Scan for the cell matching the given text and deliver its (X, Y) coordinate at center. 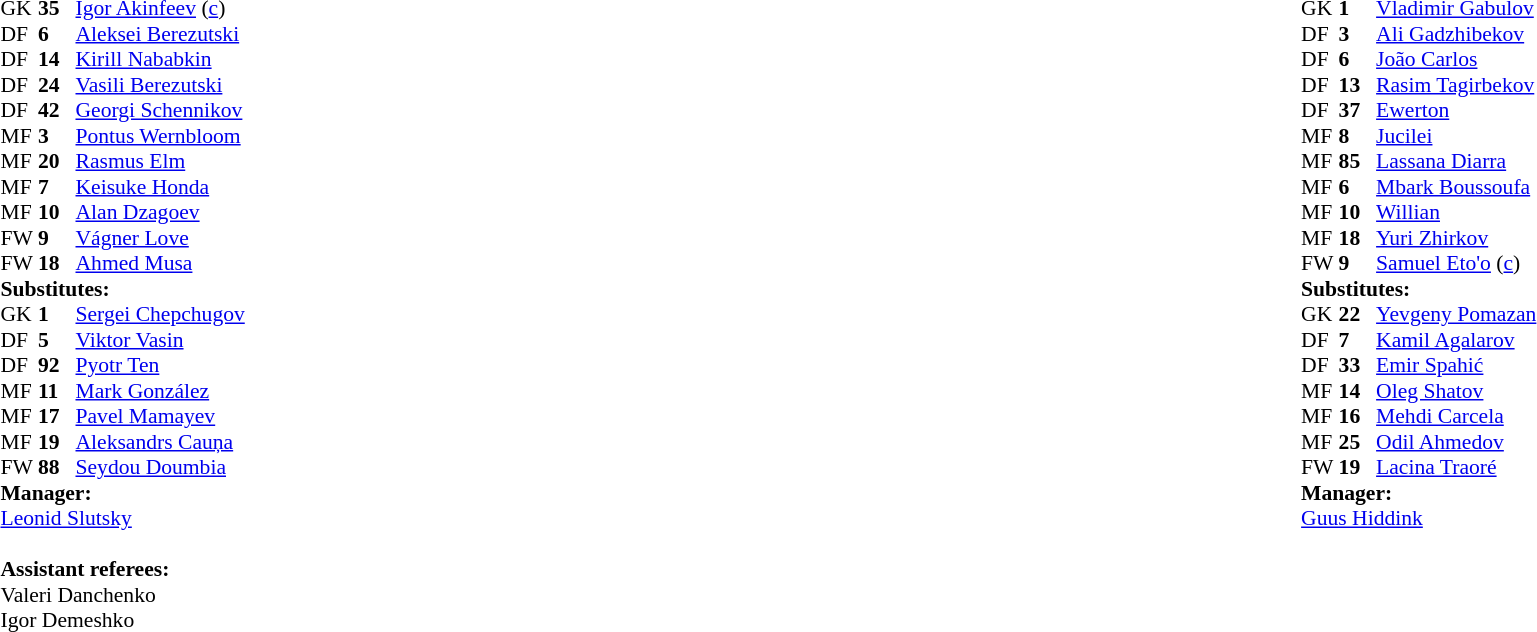
20 (57, 161)
Vasili Berezutski (160, 85)
Yevgeny Pomazan (1456, 315)
Ewerton (1456, 111)
1 (57, 315)
5 (57, 340)
Ali Gadzhibekov (1456, 34)
Odil Ahmedov (1456, 442)
Aleksandrs Cauņa (160, 442)
13 (1358, 85)
11 (57, 391)
Ahmed Musa (160, 263)
Vágner Love (160, 238)
Pontus Wernbloom (160, 136)
Yuri Zhirkov (1456, 238)
Kamil Agalarov (1456, 340)
Guus Hiddink (1418, 519)
Jucilei (1456, 136)
Emir Spahić (1456, 365)
92 (57, 365)
Mbark Boussoufa (1456, 187)
Viktor Vasin (160, 340)
25 (1358, 442)
Oleg Shatov (1456, 391)
8 (1358, 136)
Mehdi Carcela (1456, 417)
Sergei Chepchugov (160, 315)
Lassana Diarra (1456, 161)
Alan Dzagoev (160, 213)
16 (1358, 417)
Kirill Nababkin (160, 59)
37 (1358, 111)
Willian (1456, 213)
Georgi Schennikov (160, 111)
Rasmus Elm (160, 161)
33 (1358, 365)
42 (57, 111)
Keisuke Honda (160, 187)
Lacina Traoré (1456, 467)
24 (57, 85)
Seydou Doumbia (160, 467)
Mark González (160, 391)
Pyotr Ten (160, 365)
Pavel Mamayev (160, 417)
Samuel Eto'o (c) (1456, 263)
Rasim Tagirbekov (1456, 85)
88 (57, 467)
17 (57, 417)
Aleksei Berezutski (160, 34)
22 (1358, 315)
João Carlos (1456, 59)
85 (1358, 161)
